Return the [x, y] coordinate for the center point of the cell that contains the specified text.  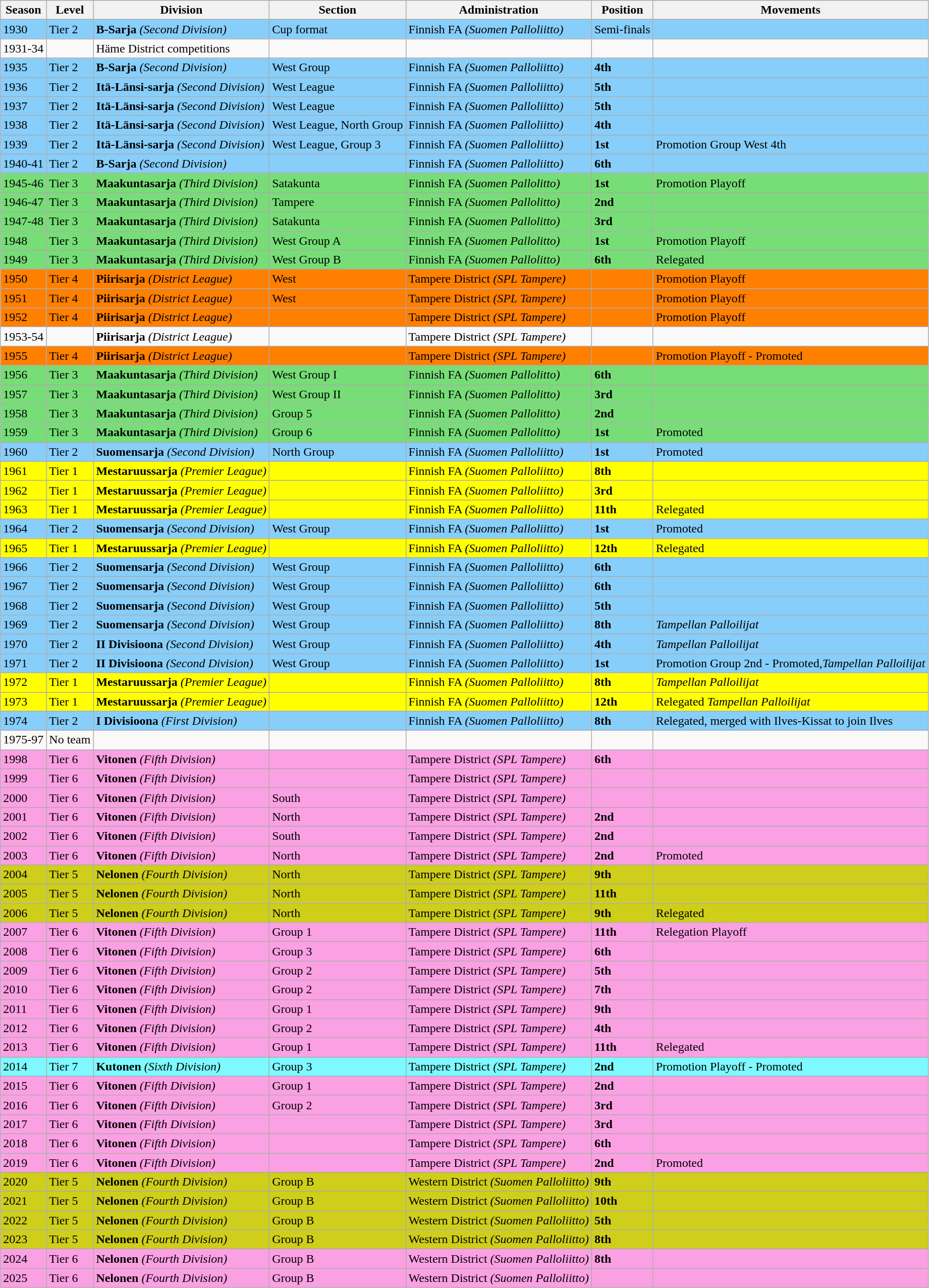
1957 [23, 394]
Tampere [338, 202]
2011 [23, 1009]
2000 [23, 797]
Group 5 [338, 413]
2017 [23, 1124]
1949 [23, 260]
1938 [23, 125]
2005 [23, 894]
2012 [23, 1028]
Level [70, 10]
Season [23, 10]
1945-46 [23, 183]
West League, Group 3 [338, 144]
1966 [23, 567]
1967 [23, 586]
West Group I [338, 375]
1947-48 [23, 221]
2010 [23, 990]
Movements [790, 10]
1998 [23, 759]
10th [622, 1201]
2025 [23, 1278]
Relegated Tampellan Palloilijat [790, 702]
2006 [23, 913]
Semi-finals [622, 29]
1965 [23, 548]
Kutonen (Sixth Division) [182, 1066]
Section [338, 10]
1971 [23, 663]
West Group B [338, 260]
1931-34 [23, 48]
No team [70, 740]
1930 [23, 29]
1955 [23, 356]
1956 [23, 375]
1940-41 [23, 164]
2016 [23, 1105]
Position [622, 10]
1951 [23, 298]
2022 [23, 1220]
1960 [23, 452]
1975-97 [23, 740]
2019 [23, 1162]
1974 [23, 721]
I Divisioona (First Division) [182, 721]
2002 [23, 836]
1958 [23, 413]
2020 [23, 1182]
Tier 7 [70, 1066]
1969 [23, 625]
1935 [23, 68]
Cup format [338, 29]
1970 [23, 644]
1968 [23, 606]
1953-54 [23, 337]
North Group [338, 452]
7th [622, 990]
2009 [23, 971]
2001 [23, 817]
1952 [23, 317]
West Group A [338, 241]
1946-47 [23, 202]
Häme District competitions [182, 48]
1939 [23, 144]
Administration [499, 10]
Promotion Group 2nd - Promoted,Tampellan Palloilijat [790, 663]
1948 [23, 241]
West League, North Group [338, 125]
1962 [23, 490]
2003 [23, 855]
Relegation Playoff [790, 932]
1950 [23, 279]
Relegated, merged with Ilves-Kissat to join Ilves [790, 721]
Division [182, 10]
1936 [23, 87]
1972 [23, 682]
2008 [23, 951]
2024 [23, 1259]
2004 [23, 875]
1999 [23, 778]
2013 [23, 1047]
1973 [23, 702]
2018 [23, 1143]
Promotion Group West 4th [790, 144]
2023 [23, 1240]
1963 [23, 509]
2007 [23, 932]
1964 [23, 528]
1961 [23, 471]
Group 6 [338, 433]
2015 [23, 1086]
2021 [23, 1201]
1959 [23, 433]
2014 [23, 1066]
West Group II [338, 394]
1937 [23, 106]
